Search for the cell housing the specified text and yield its (X, Y) center coordinate. 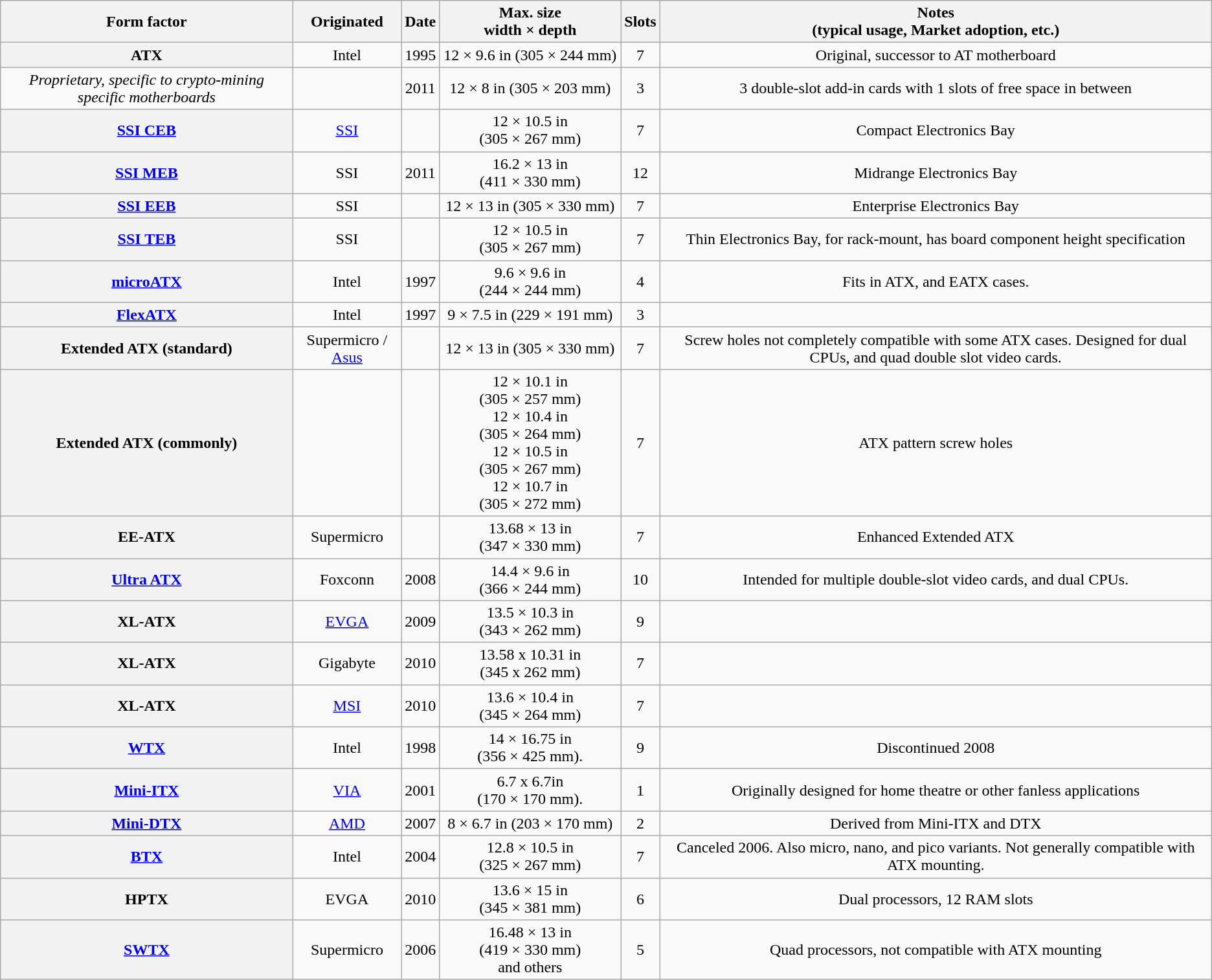
12 × 8 in (305 × 203 mm) (530, 88)
Mini-ITX (146, 790)
EE-ATX (146, 537)
Intended for multiple double-slot video cards, and dual CPUs. (936, 579)
2006 (421, 950)
1995 (421, 55)
10 (640, 579)
Compact Electronics Bay (936, 131)
FlexATX (146, 315)
14.4 × 9.6 in (366 × 244 mm) (530, 579)
6.7 x 6.7in (170 × 170 mm). (530, 790)
2007 (421, 823)
12 × 9.6 in (305 × 244 mm) (530, 55)
12 × 10.1 in (305 × 257 mm)12 × 10.4 in (305 × 264 mm)12 × 10.5 in (305 × 267 mm)12 × 10.7 in (305 × 272 mm) (530, 443)
4 (640, 281)
Enterprise Electronics Bay (936, 206)
Canceled 2006. Also micro, nano, and pico variants. Not generally compatible with ATX mounting. (936, 857)
13.6 × 15 in (345 × 381 mm) (530, 898)
1 (640, 790)
Mini-DTX (146, 823)
Gigabyte (347, 664)
12 (640, 172)
16.2 × 13 in (411 × 330 mm) (530, 172)
Original, successor to AT motherboard (936, 55)
Notes(typical usage, Market adoption, etc.) (936, 22)
Foxconn (347, 579)
Quad processors, not compatible with ATX mounting (936, 950)
MSI (347, 706)
2009 (421, 621)
SSI TEB (146, 239)
9.6 × 9.6 in (244 × 244 mm) (530, 281)
Enhanced Extended ATX (936, 537)
Dual processors, 12 RAM slots (936, 898)
12.8 × 10.5 in (325 × 267 mm) (530, 857)
13.58 x 10.31 in (345 x 262 mm) (530, 664)
16.48 × 13 in (419 × 330 mm)and others (530, 950)
BTX (146, 857)
Midrange Electronics Bay (936, 172)
3 double-slot add-in cards with 1 slots of free space in between (936, 88)
WTX (146, 748)
VIA (347, 790)
9 × 7.5 in (229 × 191 mm) (530, 315)
13.5 × 10.3 in (343 × 262 mm) (530, 621)
Screw holes not completely compatible with some ATX cases. Designed for dual CPUs, and quad double slot video cards. (936, 348)
Fits in ATX, and EATX cases. (936, 281)
Ultra ATX (146, 579)
13.6 × 10.4 in (345 × 264 mm) (530, 706)
1998 (421, 748)
2008 (421, 579)
14 × 16.75 in (356 × 425 mm). (530, 748)
microATX (146, 281)
ATX (146, 55)
SSI CEB (146, 131)
Extended ATX (commonly) (146, 443)
8 × 6.7 in (203 × 170 mm) (530, 823)
HPTX (146, 898)
2 (640, 823)
Derived from Mini-ITX and DTX (936, 823)
ATX pattern screw holes (936, 443)
Max. sizewidth × depth (530, 22)
Originated (347, 22)
5 (640, 950)
AMD (347, 823)
Extended ATX (standard) (146, 348)
Date (421, 22)
2004 (421, 857)
6 (640, 898)
SSI MEB (146, 172)
SSI EEB (146, 206)
Thin Electronics Bay, for rack-mount, has board component height specification (936, 239)
13.68 × 13 in (347 × 330 mm) (530, 537)
Slots (640, 22)
Discontinued 2008 (936, 748)
SWTX (146, 950)
Form factor (146, 22)
Supermicro / Asus (347, 348)
Proprietary, specific to crypto-mining specific motherboards (146, 88)
Originally designed for home theatre or other fanless applications (936, 790)
2001 (421, 790)
